Detect which cell encompasses the target text, then output its (x, y) center coordinate. 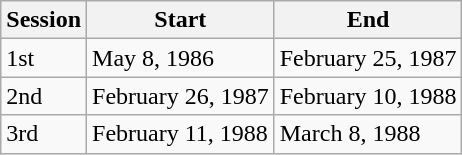
1st (44, 58)
February 26, 1987 (181, 96)
2nd (44, 96)
Start (181, 20)
February 10, 1988 (368, 96)
End (368, 20)
May 8, 1986 (181, 58)
3rd (44, 134)
February 25, 1987 (368, 58)
March 8, 1988 (368, 134)
Session (44, 20)
February 11, 1988 (181, 134)
